Provide the (X, Y) coordinate of the cell's center where the given text is located.  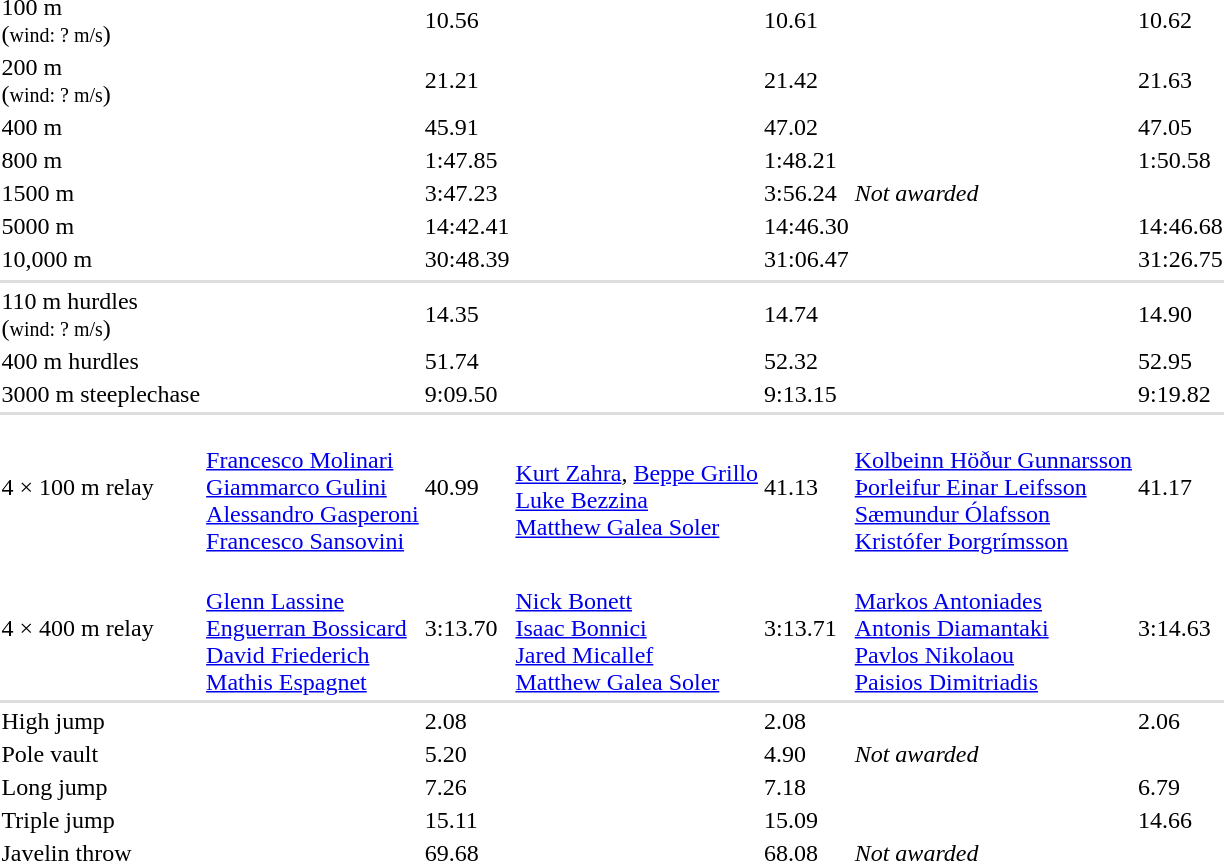
30:48.39 (467, 259)
5000 m (101, 226)
4 × 100 m relay (101, 487)
15.09 (807, 820)
400 m hurdles (101, 361)
31:06.47 (807, 259)
Nick BonettIsaac BonniciJared MicallefMatthew Galea Soler (637, 628)
110 m hurdles(wind: ? m/s) (101, 314)
1:47.85 (467, 160)
Long jump (101, 787)
14.74 (807, 314)
200 m(wind: ? m/s) (101, 80)
14.35 (467, 314)
9:13.15 (807, 394)
14:42.41 (467, 226)
9:09.50 (467, 394)
3:13.71 (807, 628)
Glenn LassineEnguerran BossicardDavid FriederichMathis Espagnet (313, 628)
14:46.30 (807, 226)
7.26 (467, 787)
400 m (101, 127)
21.21 (467, 80)
4 × 400 m relay (101, 628)
1500 m (101, 193)
1:48.21 (807, 160)
52.32 (807, 361)
Pole vault (101, 754)
3000 m steeplechase (101, 394)
40.99 (467, 487)
5.20 (467, 754)
Markos AntoniadesAntonis DiamantakiPavlos NikolaouPaisios Dimitriadis (993, 628)
7.18 (807, 787)
15.11 (467, 820)
3:47.23 (467, 193)
Francesco MolinariGiammarco GuliniAlessandro GasperoniFrancesco Sansovini (313, 487)
Kurt Zahra, Beppe GrilloLuke BezzinaMatthew Galea Soler (637, 487)
Kolbeinn Höður GunnarssonÞorleifur Einar LeifssonSæmundur ÓlafssonKristófer Þorgrímsson (993, 487)
45.91 (467, 127)
4.90 (807, 754)
800 m (101, 160)
51.74 (467, 361)
3:56.24 (807, 193)
Triple jump (101, 820)
41.13 (807, 487)
3:13.70 (467, 628)
21.42 (807, 80)
47.02 (807, 127)
High jump (101, 721)
10,000 m (101, 259)
